Capture the cell that displays the provided text and extract its (x, y) central coordinate. 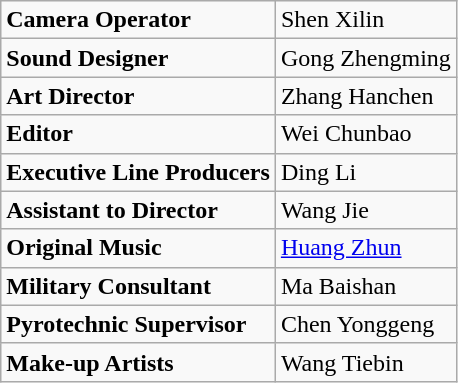
Ma Baishan (366, 286)
Gong Zhengming (366, 58)
Zhang Hanchen (366, 96)
Art Director (138, 96)
Pyrotechnic Supervisor (138, 324)
Original Music (138, 248)
Military Consultant (138, 286)
Assistant to Director (138, 210)
Make-up Artists (138, 362)
Chen Yonggeng (366, 324)
Huang Zhun (366, 248)
Shen Xilin (366, 20)
Editor (138, 134)
Ding Li (366, 172)
Sound Designer (138, 58)
Wei Chunbao (366, 134)
Camera Operator (138, 20)
Wang Jie (366, 210)
Executive Line Producers (138, 172)
Wang Tiebin (366, 362)
